Determine the [x, y] coordinate at the center of the cell enclosing the given text.  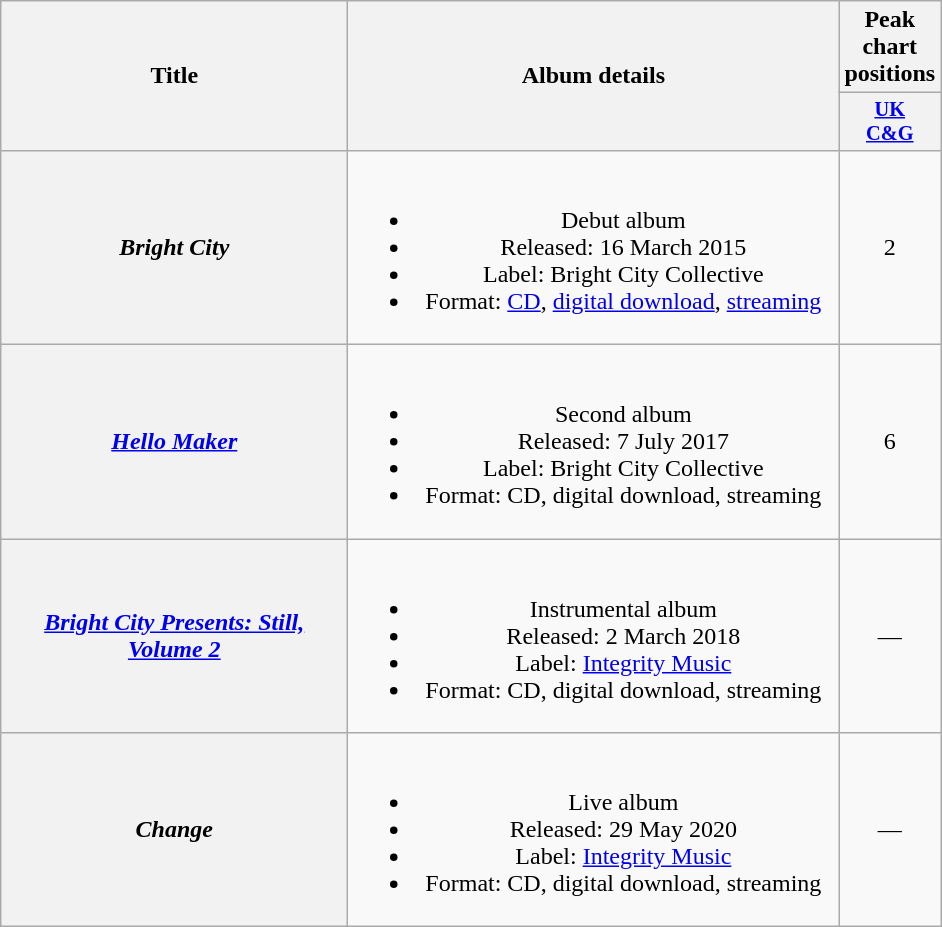
Bright City Presents: Still, Volume 2 [174, 636]
Second albumReleased: 7 July 2017Label: Bright City CollectiveFormat: CD, digital download, streaming [594, 442]
Album details [594, 76]
Bright City [174, 247]
Live albumReleased: 29 May 2020Label: Integrity MusicFormat: CD, digital download, streaming [594, 830]
Title [174, 76]
Peak chart positions [890, 47]
UKC&G [890, 122]
6 [890, 442]
Change [174, 830]
2 [890, 247]
Instrumental albumReleased: 2 March 2018Label: Integrity MusicFormat: CD, digital download, streaming [594, 636]
Hello Maker [174, 442]
Debut albumReleased: 16 March 2015Label: Bright City CollectiveFormat: CD, digital download, streaming [594, 247]
